Scan for the cell matching the given text and deliver its [X, Y] coordinate at center. 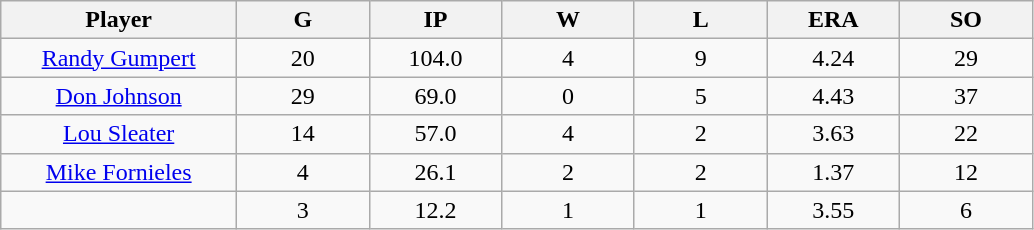
6 [966, 210]
57.0 [436, 134]
Mike Fornieles [119, 172]
9 [700, 58]
Don Johnson [119, 96]
26.1 [436, 172]
3 [304, 210]
1.37 [834, 172]
0 [568, 96]
37 [966, 96]
3.55 [834, 210]
5 [700, 96]
4.24 [834, 58]
69.0 [436, 96]
ERA [834, 20]
SO [966, 20]
104.0 [436, 58]
20 [304, 58]
12.2 [436, 210]
G [304, 20]
IP [436, 20]
4.43 [834, 96]
12 [966, 172]
3.63 [834, 134]
Lou Sleater [119, 134]
Randy Gumpert [119, 58]
22 [966, 134]
W [568, 20]
Player [119, 20]
L [700, 20]
14 [304, 134]
